From the cell containing the given text, extract its center point as [x, y] coordinate. 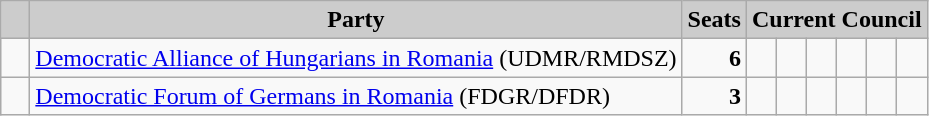
Party [356, 20]
Current Council [836, 20]
3 [714, 96]
Seats [714, 20]
Democratic Forum of Germans in Romania (FDGR/DFDR) [356, 96]
6 [714, 58]
Democratic Alliance of Hungarians in Romania (UDMR/RMDSZ) [356, 58]
